Find where the given text appears and provide that cell's center as (x, y) coordinate. 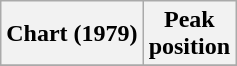
Peak position (189, 34)
Chart (1979) (72, 34)
